Output the (X, Y) coordinate of the center of the cell containing the given text.  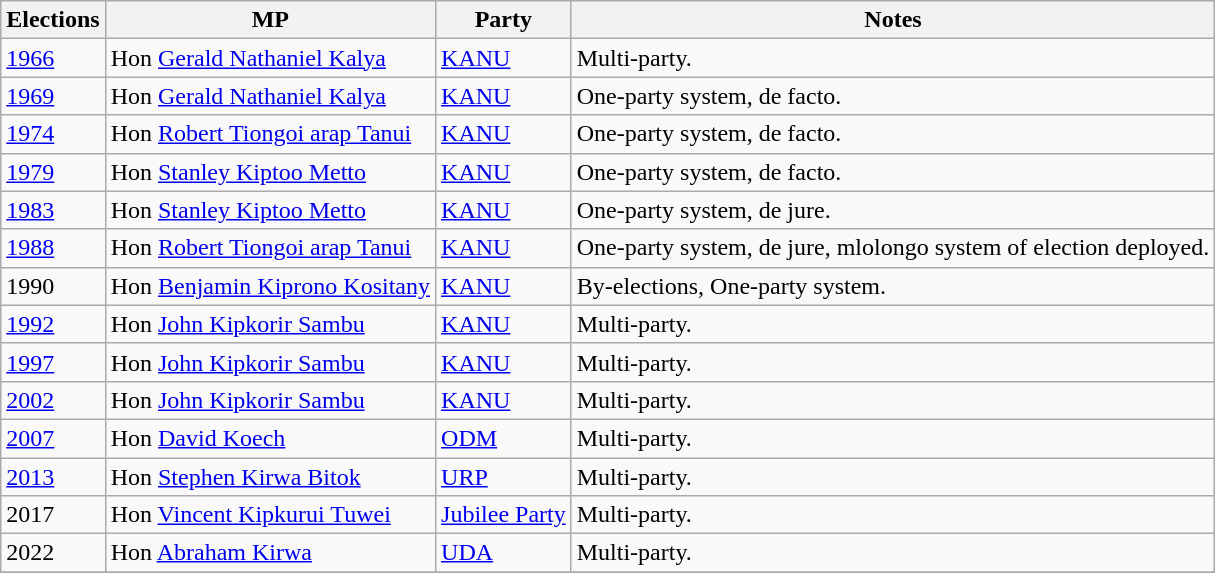
UDA (504, 553)
1979 (53, 172)
Hon Benjamin Kiprono Kositany (270, 286)
1969 (53, 96)
1992 (53, 324)
ODM (504, 438)
Jubilee Party (504, 515)
2022 (53, 553)
2017 (53, 515)
1983 (53, 210)
Elections (53, 20)
MP (270, 20)
Hon Vincent Kipkurui Tuwei (270, 515)
2013 (53, 477)
1988 (53, 248)
2007 (53, 438)
1990 (53, 286)
2002 (53, 400)
Hon Abraham Kirwa (270, 553)
Party (504, 20)
1966 (53, 58)
1997 (53, 362)
Hon Stephen Kirwa Bitok (270, 477)
One-party system, de jure, mlolongo system of election deployed. (893, 248)
By-elections, One-party system. (893, 286)
Hon David Koech (270, 438)
One-party system, de jure. (893, 210)
1974 (53, 134)
URP (504, 477)
Notes (893, 20)
